Determine the [X, Y] coordinate at the center of the cell enclosing the given text.  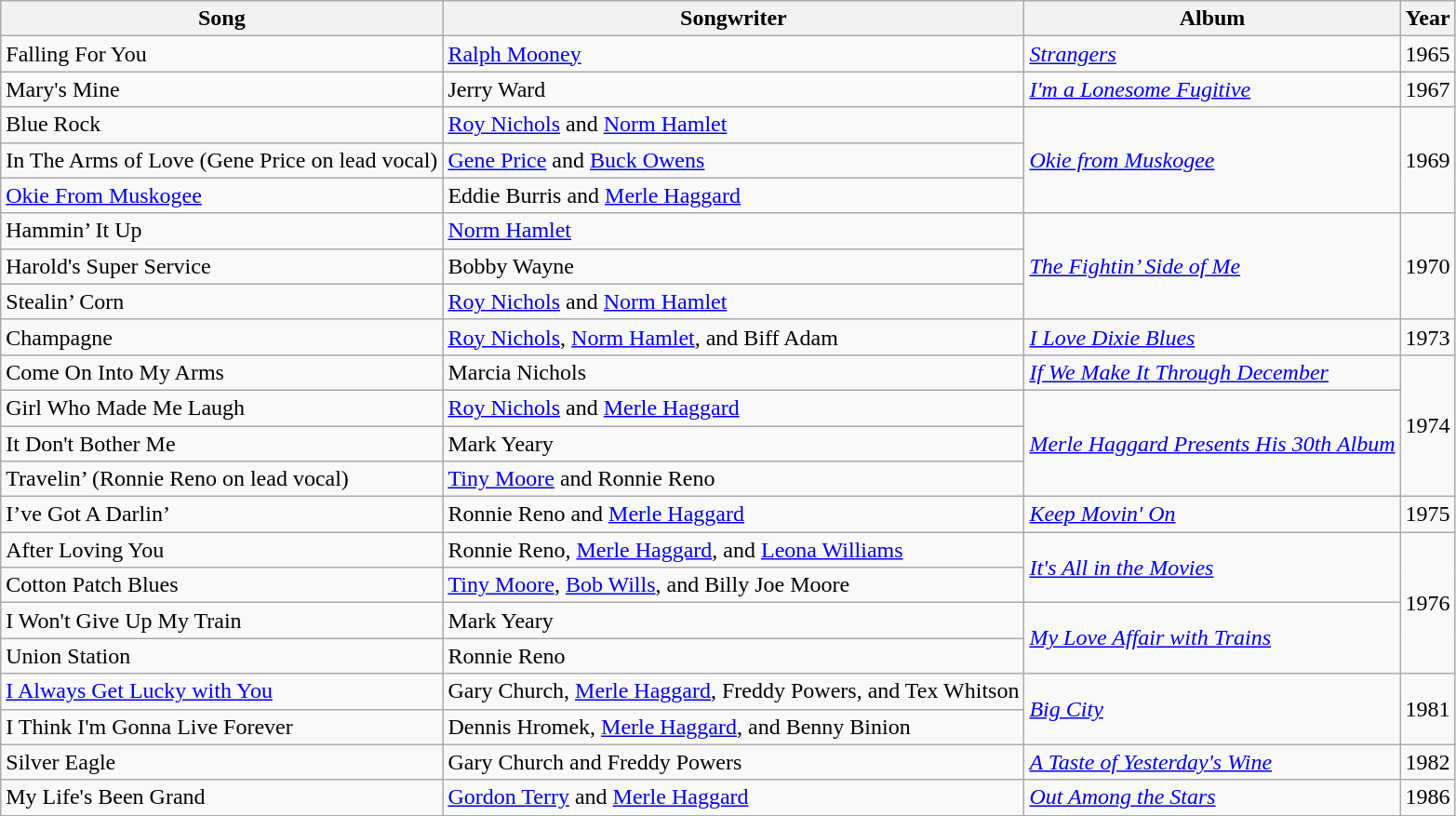
Dennis Hromek, Merle Haggard, and Benny Binion [733, 727]
Cotton Patch Blues [221, 585]
1982 [1427, 762]
Year [1427, 19]
Eddie Burris and Merle Haggard [733, 195]
Ronnie Reno [733, 656]
A Taste of Yesterday's Wine [1212, 762]
Song [221, 19]
Merle Haggard Presents His 30th Album [1212, 443]
Blue Rock [221, 125]
Gary Church and Freddy Powers [733, 762]
Mary's Mine [221, 89]
I Always Get Lucky with You [221, 691]
Falling For You [221, 54]
If We Make It Through December [1212, 372]
Harold's Super Service [221, 266]
Okie from Muskogee [1212, 160]
I Love Dixie Blues [1212, 337]
Strangers [1212, 54]
Tiny Moore, Bob Wills, and Billy Joe Moore [733, 585]
Out Among the Stars [1212, 797]
I Think I'm Gonna Live Forever [221, 727]
I Won't Give Up My Train [221, 621]
My Life's Been Grand [221, 797]
Champagne [221, 337]
Hammin’ It Up [221, 231]
1965 [1427, 54]
Roy Nichols and Merle Haggard [733, 408]
1973 [1427, 337]
Travelin’ (Ronnie Reno on lead vocal) [221, 479]
In The Arms of Love (Gene Price on lead vocal) [221, 160]
Okie From Muskogee [221, 195]
Big City [1212, 709]
Tiny Moore and Ronnie Reno [733, 479]
Ronnie Reno and Merle Haggard [733, 515]
My Love Affair with Trains [1212, 638]
Marcia Nichols [733, 372]
Union Station [221, 656]
It's All in the Movies [1212, 568]
1967 [1427, 89]
Keep Movin' On [1212, 515]
The Fightin’ Side of Me [1212, 266]
It Don't Bother Me [221, 444]
Girl Who Made Me Laugh [221, 408]
Gary Church, Merle Haggard, Freddy Powers, and Tex Whitson [733, 691]
I'm a Lonesome Fugitive [1212, 89]
1974 [1427, 425]
Ronnie Reno, Merle Haggard, and Leona Williams [733, 550]
I’ve Got A Darlin’ [221, 515]
Gene Price and Buck Owens [733, 160]
1976 [1427, 603]
1975 [1427, 515]
1986 [1427, 797]
Album [1212, 19]
Songwriter [733, 19]
Silver Eagle [221, 762]
Roy Nichols, Norm Hamlet, and Biff Adam [733, 337]
Bobby Wayne [733, 266]
Norm Hamlet [733, 231]
After Loving You [221, 550]
1981 [1427, 709]
Ralph Mooney [733, 54]
Come On Into My Arms [221, 372]
1969 [1427, 160]
1970 [1427, 266]
Jerry Ward [733, 89]
Stealin’ Corn [221, 301]
Gordon Terry and Merle Haggard [733, 797]
